Determine the (x, y) coordinate at the center of the cell enclosing the given text.  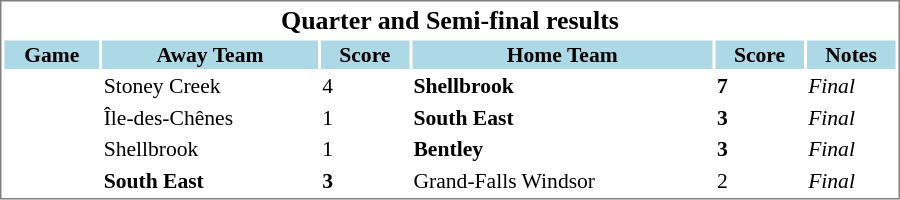
Away Team (210, 54)
Game (52, 54)
4 (365, 86)
Grand-Falls Windsor (562, 180)
Notes (852, 54)
Bentley (562, 149)
7 (759, 86)
2 (759, 180)
Quarter and Semi-final results (450, 20)
Home Team (562, 54)
Île-des-Chênes (210, 118)
Stoney Creek (210, 86)
